Locate the cell with the specified text and output its [x, y] center coordinate. 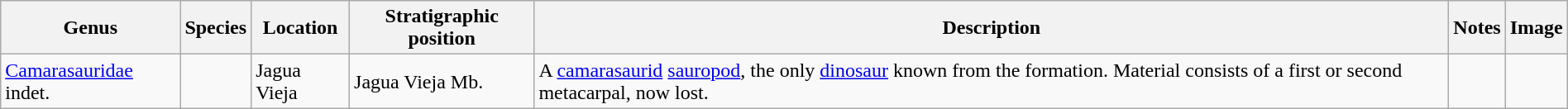
Camarasauridae indet. [91, 81]
Genus [91, 28]
Description [992, 28]
Species [216, 28]
Jagua Vieja Mb. [442, 81]
Jagua Vieja [301, 81]
Location [301, 28]
Image [1537, 28]
Stratigraphic position [442, 28]
A camarasaurid sauropod, the only dinosaur known from the formation. Material consists of a first or second metacarpal, now lost. [992, 81]
Notes [1477, 28]
